Provide the [X, Y] coordinate of the cell's center where the given text is located.  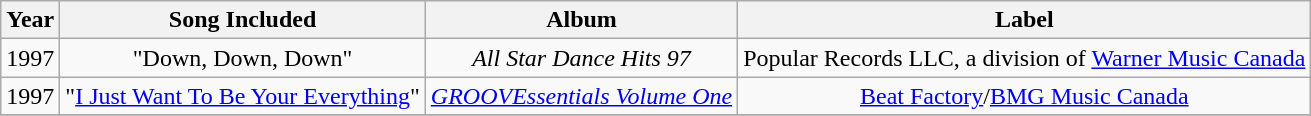
All Star Dance Hits 97 [581, 58]
Year [30, 20]
Song Included [243, 20]
"Down, Down, Down" [243, 58]
GROOVEssentials Volume One [581, 96]
Popular Records LLC, a division of Warner Music Canada [1024, 58]
Label [1024, 20]
Beat Factory/BMG Music Canada [1024, 96]
Album [581, 20]
"I Just Want To Be Your Everything" [243, 96]
